Determine the [x, y] coordinate at the center of the cell enclosing the given text.  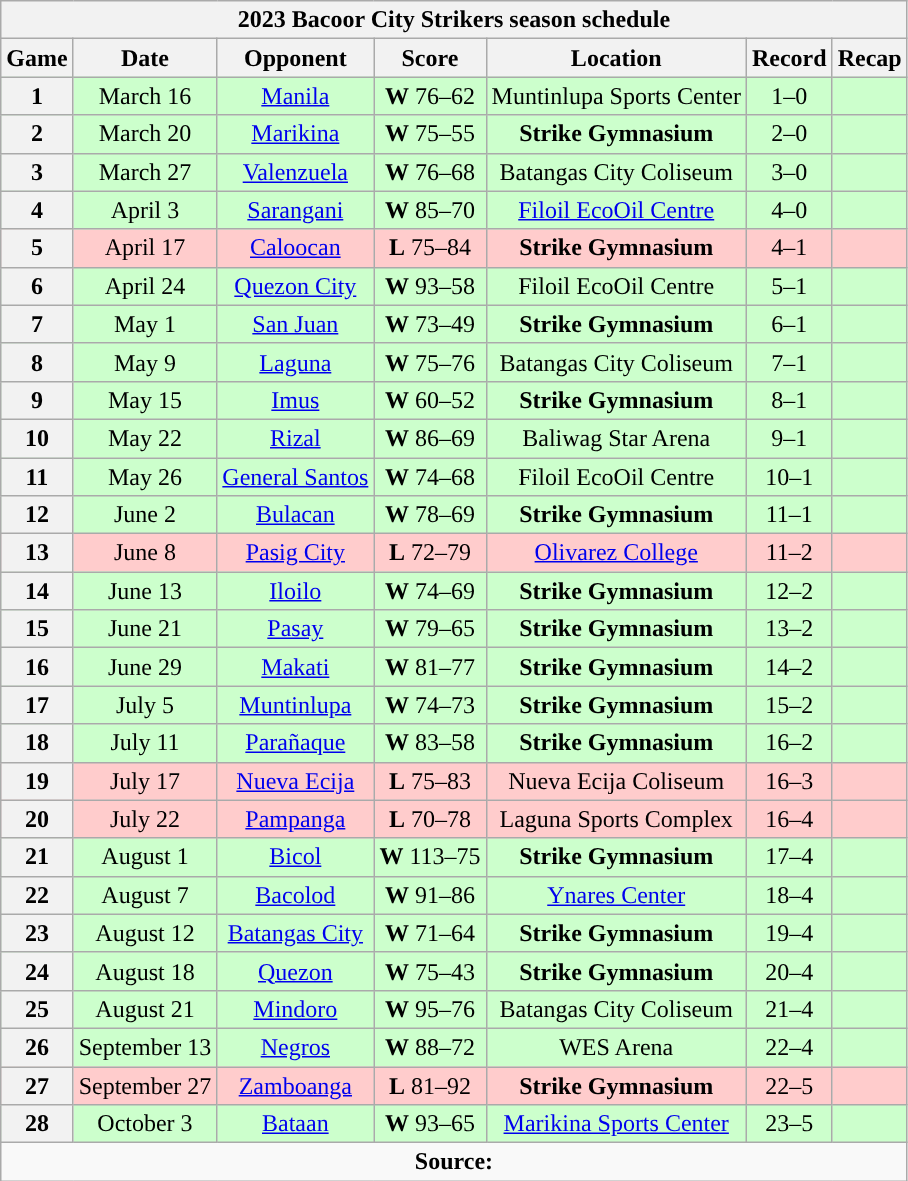
W 91–86 [430, 895]
3–0 [789, 172]
April 3 [145, 210]
7–1 [789, 362]
Parañaque [296, 743]
22–5 [789, 1085]
L 81–92 [430, 1085]
Quezon [296, 971]
26 [37, 1047]
August 7 [145, 895]
Laguna Sports Complex [616, 819]
August 18 [145, 971]
April 24 [145, 286]
19–4 [789, 933]
Negros [296, 1047]
16 [37, 667]
W 60–52 [430, 400]
W 79–65 [430, 629]
Iloilo [296, 591]
Muntinlupa Sports Center [616, 96]
August 1 [145, 857]
Rizal [296, 438]
June 8 [145, 553]
1–0 [789, 96]
Nueva Ecija [296, 781]
5–1 [789, 286]
October 3 [145, 1124]
Bataan [296, 1124]
L 70–78 [430, 819]
W 74–73 [430, 705]
4–0 [789, 210]
August 21 [145, 1009]
28 [37, 1124]
16–2 [789, 743]
W 75–55 [430, 134]
March 16 [145, 96]
11–1 [789, 515]
W 78–69 [430, 515]
Zamboanga [296, 1085]
WES Arena [616, 1047]
8 [37, 362]
10–1 [789, 477]
General Santos [296, 477]
September 13 [145, 1047]
June 2 [145, 515]
L 75–84 [430, 248]
Pasay [296, 629]
Makati [296, 667]
2023 Bacoor City Strikers season schedule [454, 20]
Caloocan [296, 248]
9–1 [789, 438]
W 75–76 [430, 362]
25 [37, 1009]
W 113–75 [430, 857]
1 [37, 96]
Pasig City [296, 553]
Score [430, 58]
Bicol [296, 857]
13–2 [789, 629]
4–1 [789, 248]
W 76–68 [430, 172]
14 [37, 591]
Nueva Ecija Coliseum [616, 781]
20–4 [789, 971]
Valenzuela [296, 172]
W 81–77 [430, 667]
Game [37, 58]
Batangas City [296, 933]
July 17 [145, 781]
18 [37, 743]
15 [37, 629]
Record [789, 58]
W 86–69 [430, 438]
Marikina Sports Center [616, 1124]
June 29 [145, 667]
May 1 [145, 324]
Mindoro [296, 1009]
Opponent [296, 58]
8–1 [789, 400]
W 74–69 [430, 591]
July 5 [145, 705]
23–5 [789, 1124]
19 [37, 781]
2–0 [789, 134]
W 93–58 [430, 286]
W 88–72 [430, 1047]
12 [37, 515]
Muntinlupa [296, 705]
17 [37, 705]
21 [37, 857]
4 [37, 210]
May 22 [145, 438]
July 22 [145, 819]
Manila [296, 96]
May 15 [145, 400]
12–2 [789, 591]
16–3 [789, 781]
L 72–79 [430, 553]
14–2 [789, 667]
W 83–58 [430, 743]
27 [37, 1085]
W 85–70 [430, 210]
June 21 [145, 629]
W 75–43 [430, 971]
W 71–64 [430, 933]
Location [616, 58]
17–4 [789, 857]
Laguna [296, 362]
San Juan [296, 324]
5 [37, 248]
W 73–49 [430, 324]
Date [145, 58]
15–2 [789, 705]
May 9 [145, 362]
10 [37, 438]
2 [37, 134]
Recap [870, 58]
11–2 [789, 553]
11 [37, 477]
Imus [296, 400]
Bacolod [296, 895]
Marikina [296, 134]
March 27 [145, 172]
W 74–68 [430, 477]
June 13 [145, 591]
Olivarez College [616, 553]
6–1 [789, 324]
6 [37, 286]
March 20 [145, 134]
13 [37, 553]
May 26 [145, 477]
Bulacan [296, 515]
3 [37, 172]
22–4 [789, 1047]
22 [37, 895]
W 95–76 [430, 1009]
18–4 [789, 895]
September 27 [145, 1085]
23 [37, 933]
Pampanga [296, 819]
Quezon City [296, 286]
Source: [454, 1162]
Ynares Center [616, 895]
W 76–62 [430, 96]
W 93–65 [430, 1124]
24 [37, 971]
9 [37, 400]
April 17 [145, 248]
Sarangani [296, 210]
21–4 [789, 1009]
20 [37, 819]
7 [37, 324]
Baliwag Star Arena [616, 438]
July 11 [145, 743]
L 75–83 [430, 781]
16–4 [789, 819]
August 12 [145, 933]
